Output the [x, y] coordinate of the center of the cell containing the given text.  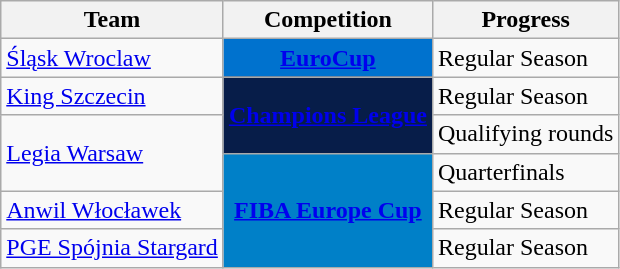
Śląsk Wroclaw [112, 58]
Team [112, 20]
Qualifying rounds [525, 134]
Competition [328, 20]
Quarterfinals [525, 172]
FIBA Europe Cup [328, 210]
Champions League [328, 115]
Progress [525, 20]
Anwil Włocławek [112, 210]
Legia Warsaw [112, 153]
King Szczecin [112, 96]
PGE Spójnia Stargard [112, 248]
EuroCup [328, 58]
